Search for the cell housing the specified text and yield its (x, y) center coordinate. 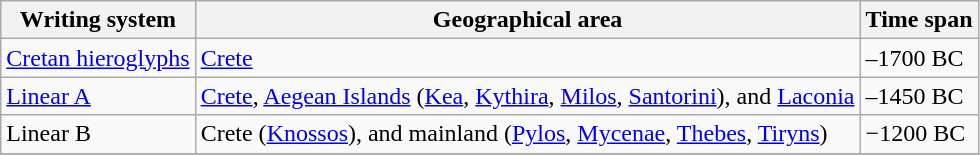
–1700 BC (919, 58)
Linear B (98, 134)
–1450 BC (919, 96)
Linear A (98, 96)
Crete, Aegean Islands (Kea, Kythira, Milos, Santorini), and Laconia (528, 96)
Time span (919, 20)
Crete (Knossos), and mainland (Pylos, Mycenae, Thebes, Tiryns) (528, 134)
Geographical area (528, 20)
Cretan hieroglyphs (98, 58)
Writing system (98, 20)
−1200 BC (919, 134)
Crete (528, 58)
